Extract the (x, y) coordinate from the center of the cell holding the provided text.  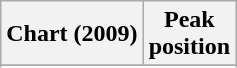
Peakposition (189, 34)
Chart (2009) (72, 34)
